Detect which cell encompasses the target text, then output its [X, Y] center coordinate. 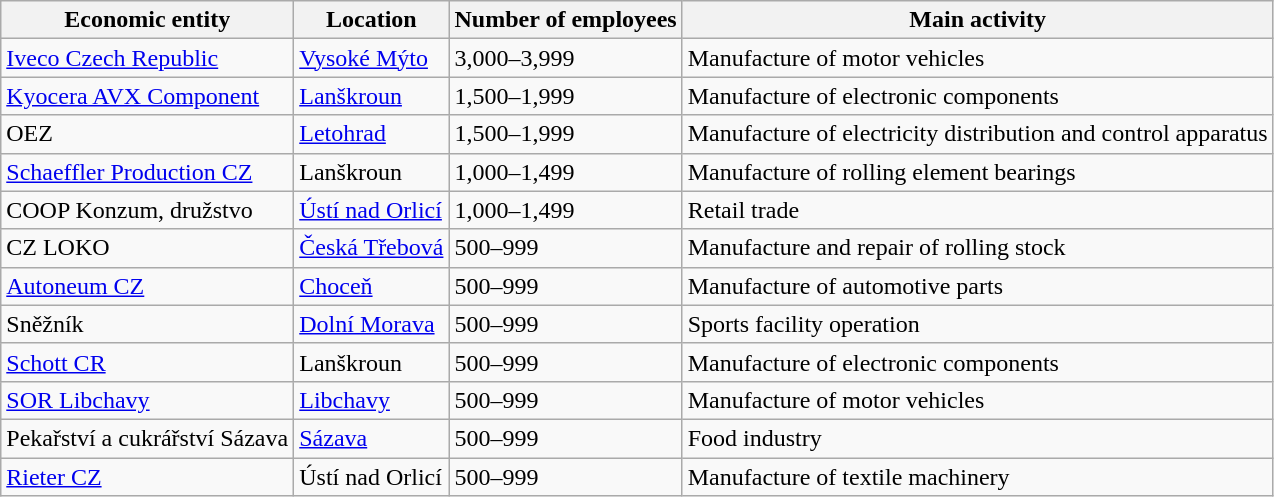
Manufacture and repair of rolling stock [978, 248]
Manufacture of textile machinery [978, 477]
SOR Libchavy [148, 400]
OEZ [148, 134]
CZ LOKO [148, 248]
Libchavy [372, 400]
Letohrad [372, 134]
Retail trade [978, 210]
Autoneum CZ [148, 286]
Vysoké Mýto [372, 58]
Iveco Czech Republic [148, 58]
Economic entity [148, 20]
Dolní Morava [372, 324]
Number of employees [566, 20]
Choceň [372, 286]
Manufacture of electricity distribution and control apparatus [978, 134]
Česká Třebová [372, 248]
Manufacture of rolling element bearings [978, 172]
Pekařství a cukrářství Sázava [148, 438]
Food industry [978, 438]
3,000–3,999 [566, 58]
Sázava [372, 438]
Rieter CZ [148, 477]
Main activity [978, 20]
Kyocera AVX Component [148, 96]
Location [372, 20]
Manufacture of automotive parts [978, 286]
Sports facility operation [978, 324]
Sněžník [148, 324]
COOP Konzum, družstvo [148, 210]
Schaeffler Production CZ [148, 172]
Schott CR [148, 362]
